Find where the given text appears and provide that cell's center as (x, y) coordinate. 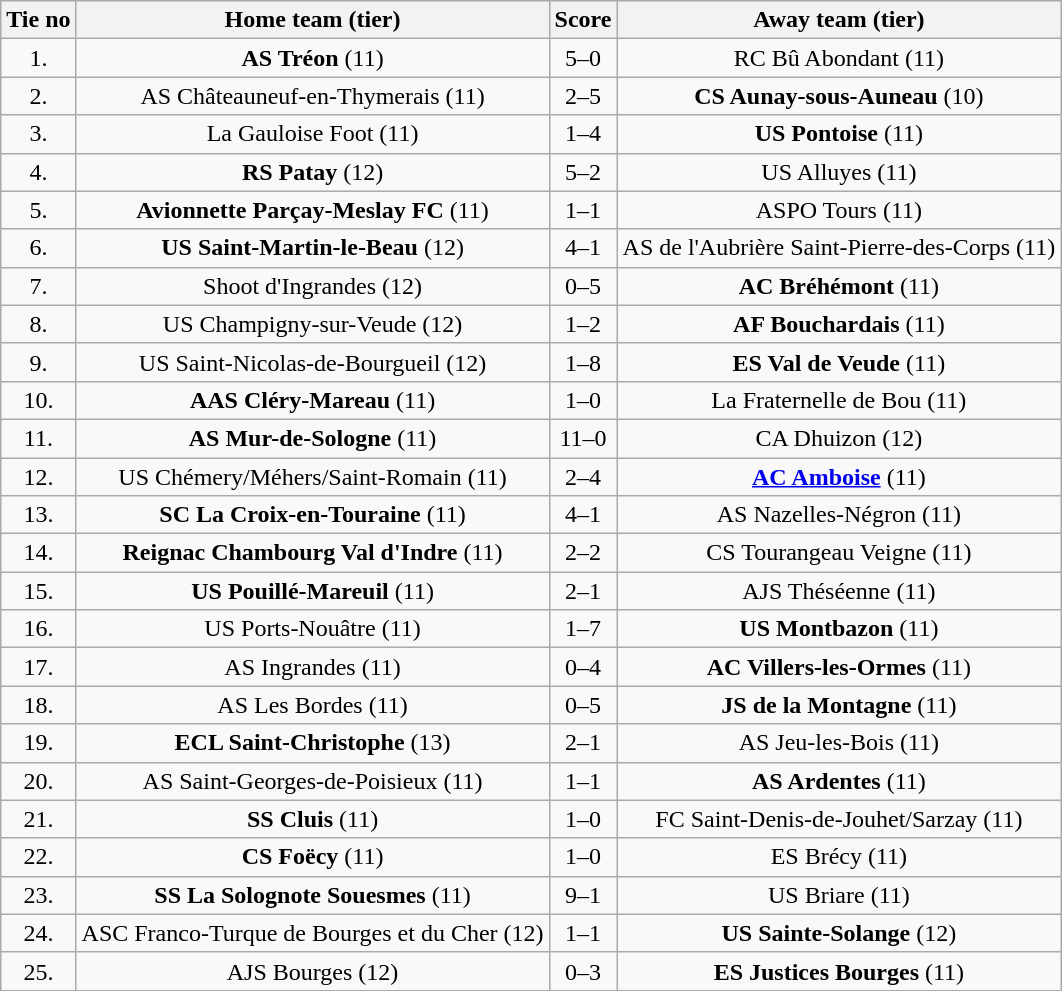
ES Justices Bourges (11) (839, 971)
AF Bouchardais (11) (839, 324)
0–3 (583, 971)
7. (38, 286)
2–2 (583, 553)
US Montbazon (11) (839, 629)
AS Nazelles-Négron (11) (839, 515)
1–2 (583, 324)
Shoot d'Ingrandes (12) (312, 286)
11–0 (583, 438)
15. (38, 591)
AC Villers-les-Ormes (11) (839, 667)
16. (38, 629)
AS Tréon (11) (312, 58)
2. (38, 96)
US Briare (11) (839, 895)
US Pouillé-Mareuil (11) (312, 591)
11. (38, 438)
US Sainte-Solange (12) (839, 933)
AJS Théséenne (11) (839, 591)
AS Les Bordes (11) (312, 705)
US Ports-Nouâtre (11) (312, 629)
AS de l'Aubrière Saint-Pierre-des-Corps (11) (839, 248)
SS La Solognote Souesmes (11) (312, 895)
RS Patay (12) (312, 172)
Reignac Chambourg Val d'Indre (11) (312, 553)
AS Châteauneuf-en-Thymerais (11) (312, 96)
AS Mur-de-Sologne (11) (312, 438)
CS Foëcy (11) (312, 857)
22. (38, 857)
JS de la Montagne (11) (839, 705)
US Alluyes (11) (839, 172)
6. (38, 248)
AS Ingrandes (11) (312, 667)
La Fraternelle de Bou (11) (839, 400)
AC Amboise (11) (839, 477)
SC La Croix-en-Touraine (11) (312, 515)
AC Bréhémont (11) (839, 286)
Away team (tier) (839, 20)
1–7 (583, 629)
ES Brécy (11) (839, 857)
US Chémery/Méhers/Saint-Romain (11) (312, 477)
CA Dhuizon (12) (839, 438)
SS Cluis (11) (312, 819)
25. (38, 971)
CS Tourangeau Veigne (11) (839, 553)
13. (38, 515)
ASC Franco-Turque de Bourges et du Cher (12) (312, 933)
4. (38, 172)
5. (38, 210)
ES Val de Veude (11) (839, 362)
US Saint-Martin-le-Beau (12) (312, 248)
Avionnette Parçay-Meslay FC (11) (312, 210)
Tie no (38, 20)
1–8 (583, 362)
23. (38, 895)
1–4 (583, 134)
AS Ardentes (11) (839, 781)
US Saint-Nicolas-de-Bourgueil (12) (312, 362)
RC Bû Abondant (11) (839, 58)
AS Jeu-les-Bois (11) (839, 743)
1. (38, 58)
3. (38, 134)
ASPO Tours (11) (839, 210)
8. (38, 324)
AS Saint-Georges-de-Poisieux (11) (312, 781)
12. (38, 477)
9. (38, 362)
14. (38, 553)
FC Saint-Denis-de-Jouhet/Sarzay (11) (839, 819)
ECL Saint-Christophe (13) (312, 743)
AJS Bourges (12) (312, 971)
Home team (tier) (312, 20)
5–0 (583, 58)
US Champigny-sur-Veude (12) (312, 324)
5–2 (583, 172)
Score (583, 20)
US Pontoise (11) (839, 134)
19. (38, 743)
AAS Cléry-Mareau (11) (312, 400)
24. (38, 933)
21. (38, 819)
20. (38, 781)
0–4 (583, 667)
9–1 (583, 895)
CS Aunay-sous-Auneau (10) (839, 96)
2–4 (583, 477)
2–5 (583, 96)
10. (38, 400)
18. (38, 705)
17. (38, 667)
La Gauloise Foot (11) (312, 134)
